From the cell containing the given text, extract its center point as [X, Y] coordinate. 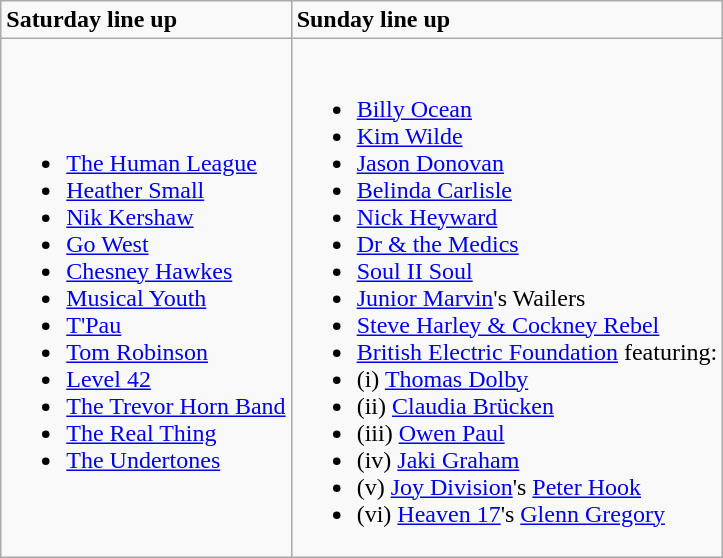
The Human LeagueHeather SmallNik KershawGo WestChesney HawkesMusical YouthT'PauTom RobinsonLevel 42The Trevor Horn BandThe Real ThingThe Undertones [146, 298]
Sunday line up [507, 20]
Saturday line up [146, 20]
